Determine the (X, Y) coordinate at the center of the cell enclosing the given text.  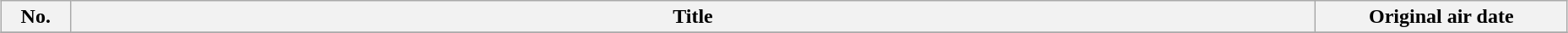
Original air date (1441, 17)
No. (35, 17)
Title (693, 17)
